From the cell containing the given text, extract its center point as [x, y] coordinate. 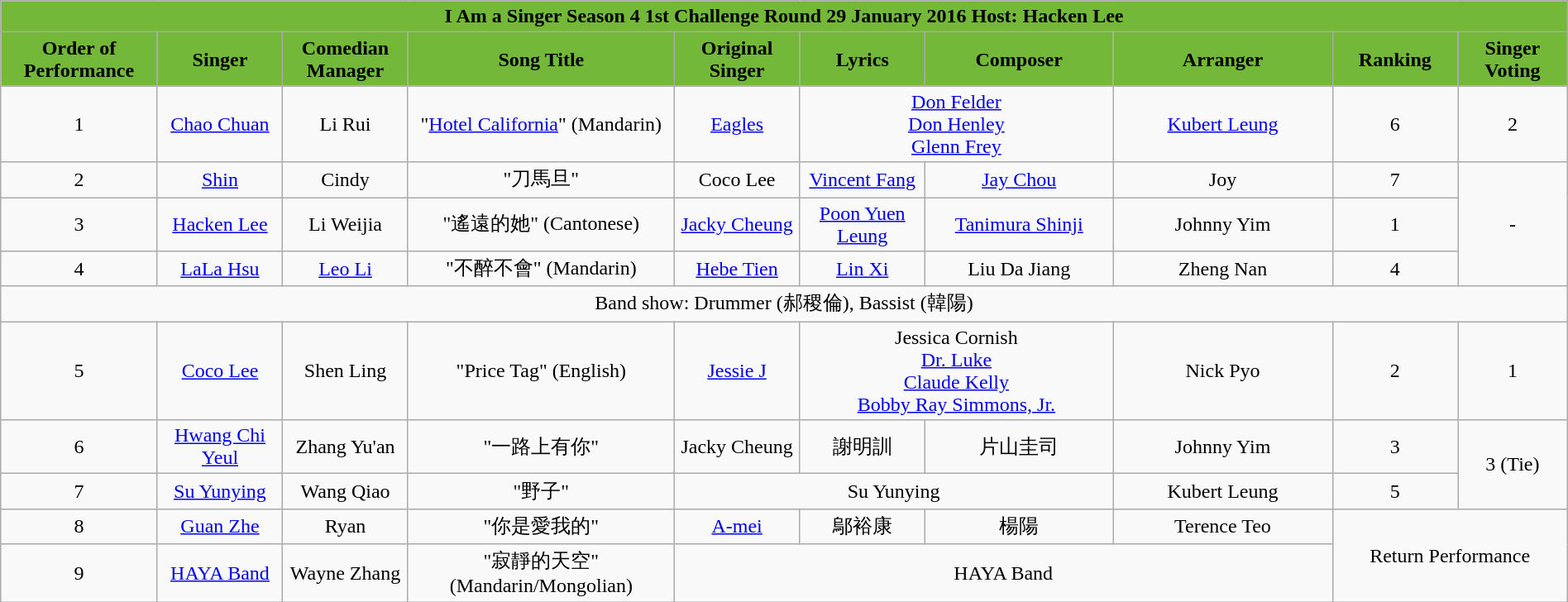
Joy [1222, 180]
Singer [220, 60]
Leo Li [346, 270]
"遙遠的她" (Cantonese) [541, 223]
Lin Xi [863, 270]
Shen Ling [346, 370]
3 (Tie) [1513, 465]
Singer Voting [1513, 60]
Jessie J [737, 370]
Hacken Lee [220, 223]
Song Title [541, 60]
Li Weijia [346, 223]
Band show: Drummer (郝稷倫), Bassist (韓陽) [784, 304]
Order of Performance [79, 60]
Chao Chuan [220, 124]
Hwang Chi Yeul [220, 447]
"你是愛我的" [541, 526]
Vincent Fang [863, 180]
Terence Teo [1222, 526]
Comedian Manager [346, 60]
Lyrics [863, 60]
Li Rui [346, 124]
Eagles [737, 124]
Cindy [346, 180]
Zheng Nan [1222, 270]
Nick Pyo [1222, 370]
楊陽 [1019, 526]
Ryan [346, 526]
片山圭司 [1019, 447]
8 [79, 526]
Shin [220, 180]
Return Performance [1450, 555]
I Am a Singer Season 4 1st Challenge Round 29 January 2016 Host: Hacken Lee [784, 17]
"一路上有你" [541, 447]
Wayne Zhang [346, 573]
Arranger [1222, 60]
"Hotel California" (Mandarin) [541, 124]
Tanimura Shinji [1019, 223]
Composer [1019, 60]
Guan Zhe [220, 526]
鄔裕康 [863, 526]
Jay Chou [1019, 180]
Liu Da Jiang [1019, 270]
Ranking [1395, 60]
Hebe Tien [737, 270]
9 [79, 573]
"不醉不會" (Mandarin) [541, 270]
"寂靜的天空" (Mandarin/Mongolian) [541, 573]
"刀馬旦" [541, 180]
Wang Qiao [346, 491]
"Price Tag" (English) [541, 370]
謝明訓 [863, 447]
Zhang Yu'an [346, 447]
A-mei [737, 526]
Jessica CornishDr. LukeClaude KellyBobby Ray Simmons, Jr. [956, 370]
Original Singer [737, 60]
LaLa Hsu [220, 270]
"野子" [541, 491]
Poon Yuen Leung [863, 223]
Don FelderDon HenleyGlenn Frey [956, 124]
- [1513, 224]
